Locate the cell with the specified text and output its (X, Y) center coordinate. 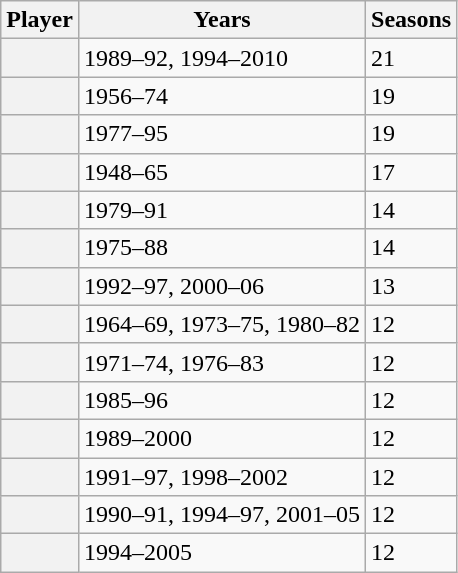
1992–97, 2000–06 (222, 286)
1989–92, 1994–2010 (222, 58)
1948–65 (222, 172)
1989–2000 (222, 438)
Player (40, 20)
1975–88 (222, 248)
Seasons (412, 20)
1994–2005 (222, 553)
21 (412, 58)
1956–74 (222, 96)
1964–69, 1973–75, 1980–82 (222, 324)
17 (412, 172)
1971–74, 1976–83 (222, 362)
1985–96 (222, 400)
1990–91, 1994–97, 2001–05 (222, 515)
1977–95 (222, 134)
13 (412, 286)
1991–97, 1998–2002 (222, 477)
1979–91 (222, 210)
Years (222, 20)
